Identify which cell holds the provided text, then report its [X, Y] central coordinate. 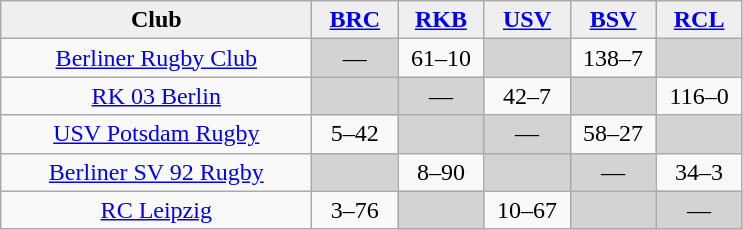
42–7 [527, 96]
BRC [355, 20]
3–76 [355, 210]
RKB [441, 20]
BSV [613, 20]
Berliner SV 92 Rugby [156, 172]
116–0 [699, 96]
138–7 [613, 58]
58–27 [613, 134]
34–3 [699, 172]
Berliner Rugby Club [156, 58]
RK 03 Berlin [156, 96]
5–42 [355, 134]
8–90 [441, 172]
Club [156, 20]
61–10 [441, 58]
USV [527, 20]
RCL [699, 20]
USV Potsdam Rugby [156, 134]
10–67 [527, 210]
RC Leipzig [156, 210]
